Extract the (x, y) coordinate from the center of the cell holding the provided text.  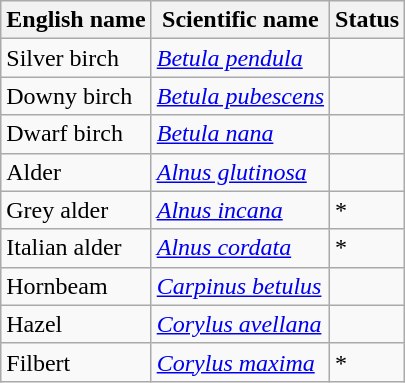
English name (76, 20)
Betula pendula (240, 58)
Silver birch (76, 58)
Alnus cordata (240, 248)
Alnus incana (240, 210)
Status (368, 20)
Hornbeam (76, 286)
Corylus avellana (240, 324)
Scientific name (240, 20)
Betula pubescens (240, 96)
Alnus glutinosa (240, 172)
Italian alder (76, 248)
Alder (76, 172)
Dwarf birch (76, 134)
Hazel (76, 324)
Filbert (76, 362)
Corylus maxima (240, 362)
Grey alder (76, 210)
Betula nana (240, 134)
Downy birch (76, 96)
Carpinus betulus (240, 286)
